Find where the given text appears and provide that cell's center as (X, Y) coordinate. 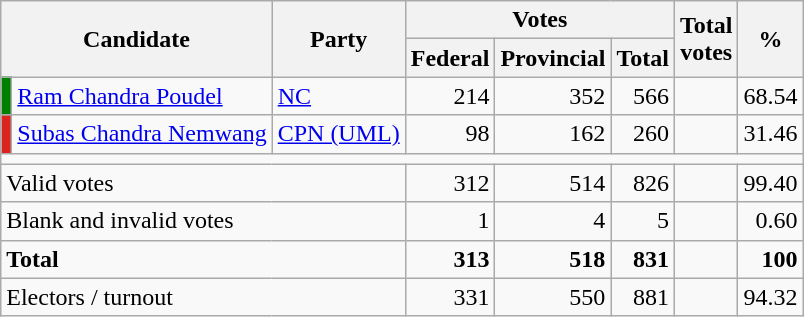
1 (450, 221)
831 (643, 259)
514 (553, 183)
162 (553, 134)
260 (643, 134)
Candidate (136, 39)
826 (643, 183)
214 (450, 96)
Provincial (553, 58)
518 (553, 259)
100 (770, 259)
331 (450, 297)
Blank and invalid votes (203, 221)
566 (643, 96)
0.60 (770, 221)
98 (450, 134)
313 (450, 259)
Ram Chandra Poudel (142, 96)
Votes (540, 20)
Valid votes (203, 183)
550 (553, 297)
94.32 (770, 297)
68.54 (770, 96)
31.46 (770, 134)
352 (553, 96)
99.40 (770, 183)
% (770, 39)
Party (338, 39)
312 (450, 183)
881 (643, 297)
Federal (450, 58)
Subas Chandra Nemwang (142, 134)
Electors / turnout (203, 297)
CPN (UML) (338, 134)
5 (643, 221)
NC (338, 96)
Totalvotes (706, 39)
4 (553, 221)
